Return (x, y) of the center of cell containing provided text 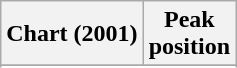
Peakposition (189, 34)
Chart (2001) (72, 34)
